Capture the cell that displays the provided text and extract its (x, y) central coordinate. 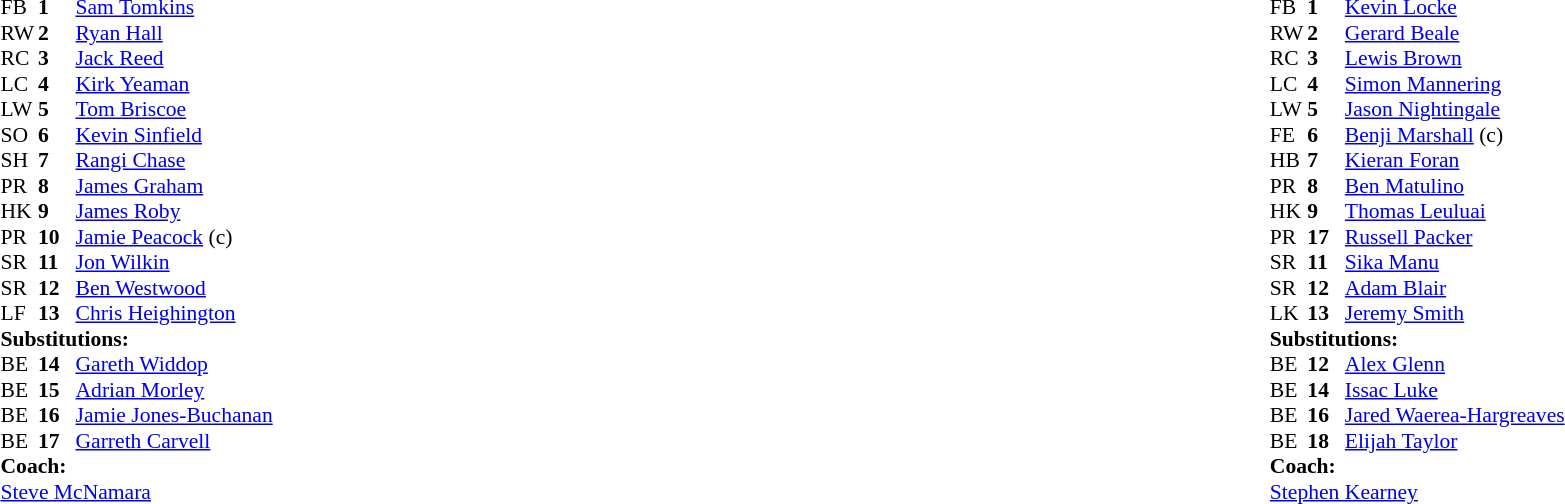
FE (1289, 135)
18 (1326, 441)
Alex Glenn (1455, 365)
Gerard Beale (1455, 33)
Simon Mannering (1455, 84)
Ben Matulino (1455, 186)
HB (1289, 161)
Russell Packer (1455, 237)
Tom Briscoe (174, 109)
Jon Wilkin (174, 263)
Kevin Sinfield (174, 135)
10 (57, 237)
Jamie Peacock (c) (174, 237)
Benji Marshall (c) (1455, 135)
Gareth Widdop (174, 365)
Jared Waerea-Hargreaves (1455, 415)
Sika Manu (1455, 263)
Adrian Morley (174, 390)
Jeremy Smith (1455, 313)
SH (19, 161)
Rangi Chase (174, 161)
Ben Westwood (174, 288)
Adam Blair (1455, 288)
Issac Luke (1455, 390)
Garreth Carvell (174, 441)
Ryan Hall (174, 33)
Elijah Taylor (1455, 441)
LK (1289, 313)
SO (19, 135)
15 (57, 390)
Jamie Jones-Buchanan (174, 415)
Kirk Yeaman (174, 84)
James Graham (174, 186)
James Roby (174, 211)
Jack Reed (174, 59)
Jason Nightingale (1455, 109)
Lewis Brown (1455, 59)
LF (19, 313)
Thomas Leuluai (1455, 211)
Kieran Foran (1455, 161)
Chris Heighington (174, 313)
